Extract the [X, Y] coordinate from the center of the cell holding the provided text.  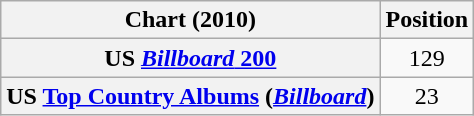
23 [427, 96]
US Billboard 200 [190, 58]
Position [427, 20]
Chart (2010) [190, 20]
US Top Country Albums (Billboard) [190, 96]
129 [427, 58]
